Provide the (X, Y) coordinate of the cell's center where the given text is located.  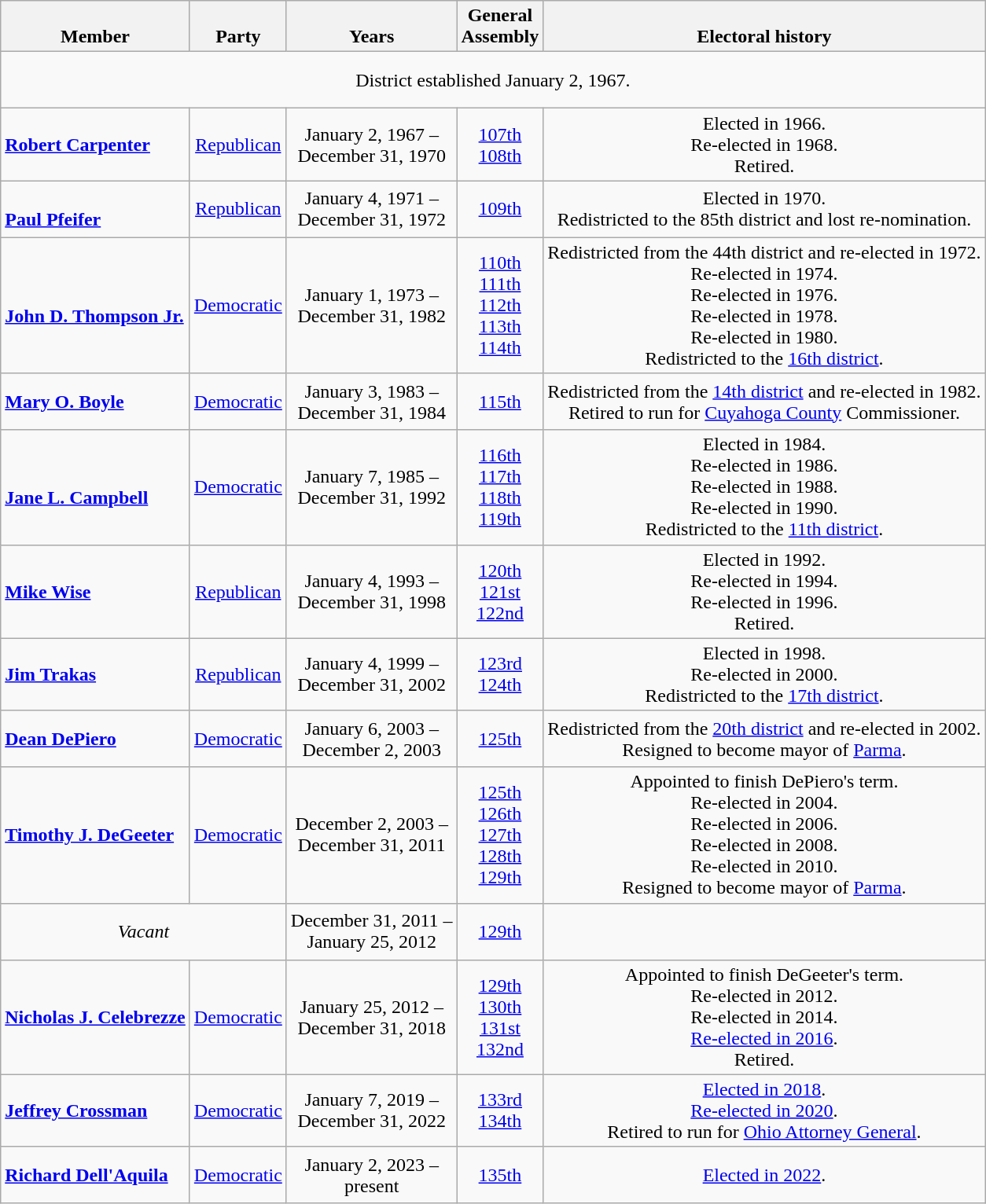
Mike Wise (96, 591)
129th130th131st132nd (500, 1017)
Jim Trakas (96, 674)
Electoral history (764, 27)
110th111th112th113th114th (500, 305)
129th (500, 931)
116th117th118th119th (500, 487)
John D. Thompson Jr. (96, 305)
125th (500, 739)
109th (500, 209)
Timothy J. DeGeeter (96, 835)
January 4, 1993 –December 31, 1998 (371, 591)
Vacant (144, 931)
December 2, 2003 –December 31, 2011 (371, 835)
Member (96, 27)
120th121st122nd (500, 591)
January 2, 1967 –December 31, 1970 (371, 145)
December 31, 2011 –January 25, 2012 (371, 931)
District established January 2, 1967. (493, 80)
Elected in 1992.Re-elected in 1994.Re-elected in 1996.Retired. (764, 591)
135th (500, 1175)
Elected in 1970.Redistricted to the 85th district and lost re-nomination. (764, 209)
107th108th (500, 145)
125th126th127th128th129th (500, 835)
Elected in 1998.Re-elected in 2000.Redistricted to the 17th district. (764, 674)
January 4, 1999 –December 31, 2002 (371, 674)
123rd124th (500, 674)
Elected in 2022. (764, 1175)
Jeffrey Crossman (96, 1110)
115th (500, 402)
January 6, 2003 –December 2, 2003 (371, 739)
January 1, 1973 –December 31, 1982 (371, 305)
Appointed to finish DePiero's term.Re-elected in 2004.Re-elected in 2006.Re-elected in 2008.Re-elected in 2010.Resigned to become mayor of Parma. (764, 835)
January 25, 2012 –December 31, 2018 (371, 1017)
January 7, 1985 –December 31, 1992 (371, 487)
133rd134th (500, 1110)
Redistricted from the 14th district and re-elected in 1982.Retired to run for Cuyahoga County Commissioner. (764, 402)
Years (371, 27)
January 4, 1971 –December 31, 1972 (371, 209)
GeneralAssembly (500, 27)
Elected in 2018.Re-elected in 2020.Retired to run for Ohio Attorney General. (764, 1110)
Elected in 1984.Re-elected in 1986.Re-elected in 1988.Re-elected in 1990.Redistricted to the 11th district. (764, 487)
January 2, 2023 –present (371, 1175)
January 3, 1983 –December 31, 1984 (371, 402)
Jane L. Campbell (96, 487)
Richard Dell'Aquila (96, 1175)
Paul Pfeifer (96, 209)
Elected in 1966.Re-elected in 1968.Retired. (764, 145)
Party (237, 27)
Robert Carpenter (96, 145)
Redistricted from the 20th district and re-elected in 2002.Resigned to become mayor of Parma. (764, 739)
Mary O. Boyle (96, 402)
Dean DePiero (96, 739)
Nicholas J. Celebrezze (96, 1017)
Appointed to finish DeGeeter's term.Re-elected in 2012.Re-elected in 2014.Re-elected in 2016.Retired. (764, 1017)
January 7, 2019 –December 31, 2022 (371, 1110)
